Capture the cell that displays the provided text and extract its [X, Y] central coordinate. 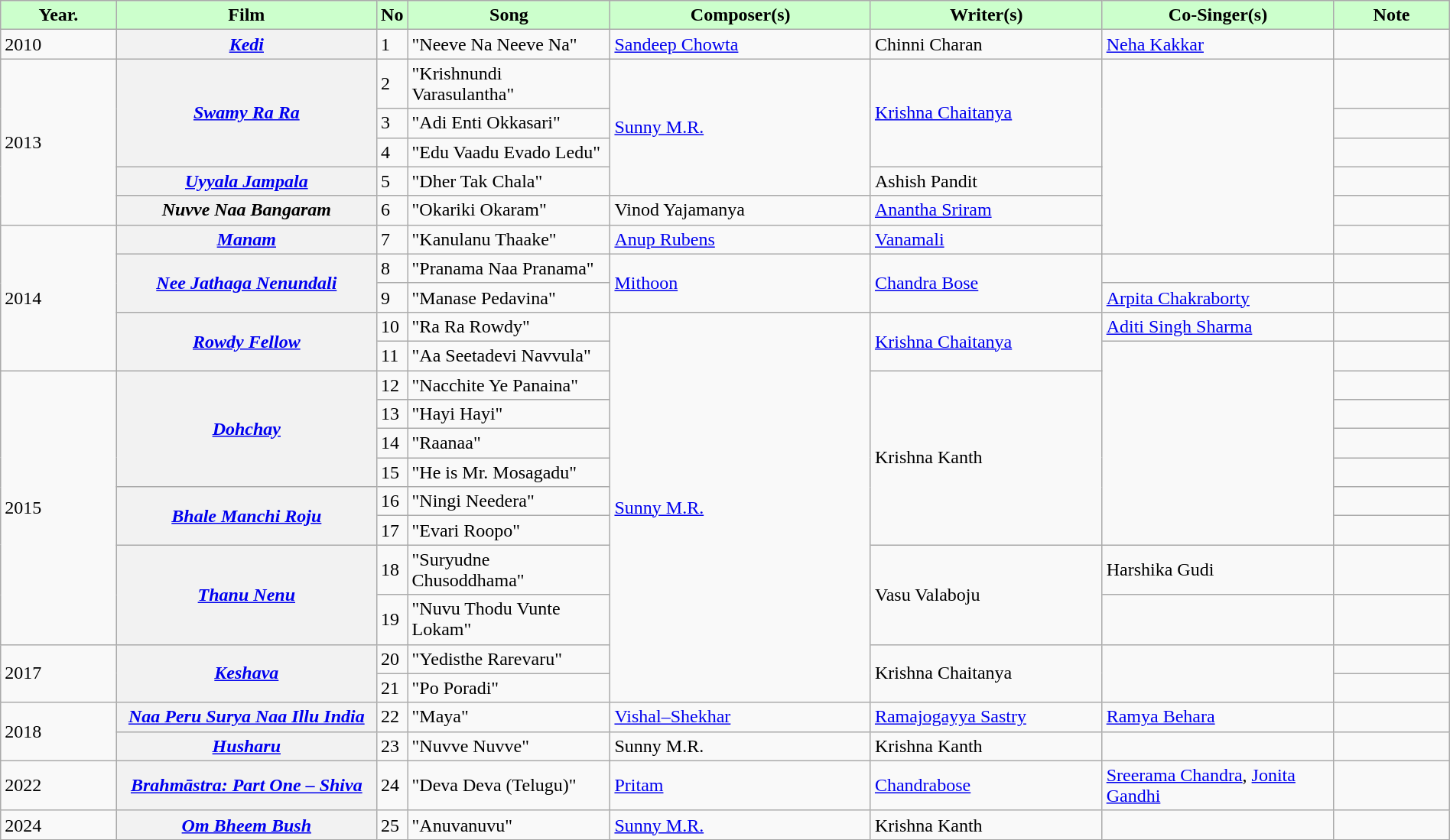
Om Bheem Bush [246, 825]
"Okariki Okaram" [509, 210]
"Hayi Hayi" [509, 414]
"Nuvve Nuvve" [509, 746]
"Suryudne Chusoddhama" [509, 570]
"Ra Ra Rowdy" [509, 326]
Composer(s) [740, 15]
2013 [58, 142]
7 [392, 239]
2018 [58, 731]
"Kanulanu Thaake" [509, 239]
Naa Peru Surya Naa Illu India [246, 717]
3 [392, 123]
18 [392, 570]
Ramajogayya Sastry [987, 717]
Writer(s) [987, 15]
Thanu Nenu [246, 595]
Nee Jathaga Nenundali [246, 283]
Note [1392, 15]
2010 [58, 44]
"Edu Vaadu Evado Ledu" [509, 152]
Chinni Charan [987, 44]
19 [392, 619]
10 [392, 326]
Husharu [246, 746]
Ramya Behara [1218, 717]
Neha Kakkar [1218, 44]
Anup Rubens [740, 239]
Swamy Ra Ra [246, 113]
Vinod Yajamanya [740, 210]
22 [392, 717]
Keshava [246, 673]
15 [392, 472]
21 [392, 688]
"Nacchite Ye Panaina" [509, 384]
"Po Poradi" [509, 688]
Mithoon [740, 283]
"Raanaa" [509, 443]
Aditi Singh Sharma [1218, 326]
Song [509, 15]
Film [246, 15]
2014 [58, 297]
"Krishnundi Varasulantha" [509, 84]
Sreerama Chandra, Jonita Gandhi [1218, 786]
14 [392, 443]
Kedi [246, 44]
Vishal–Shekhar [740, 717]
Sandeep Chowta [740, 44]
"Deva Deva (Telugu)" [509, 786]
Co-Singer(s) [1218, 15]
2022 [58, 786]
Vasu Valaboju [987, 595]
1 [392, 44]
"Adi Enti Okkasari" [509, 123]
2015 [58, 507]
"Yedisthe Rarevaru" [509, 659]
8 [392, 268]
Rowdy Fellow [246, 341]
Anantha Sriram [987, 210]
17 [392, 530]
Brahmāstra: Part One – Shiva [246, 786]
23 [392, 746]
Chandrabose [987, 786]
25 [392, 825]
Arpita Chakraborty [1218, 297]
6 [392, 210]
"Pranama Naa Pranama" [509, 268]
"Ningi Needera" [509, 501]
"Dher Tak Chala" [509, 181]
Harshika Gudi [1218, 570]
Chandra Bose [987, 283]
20 [392, 659]
No [392, 15]
"Aa Seetadevi Navvula" [509, 355]
11 [392, 355]
"Evari Roopo" [509, 530]
16 [392, 501]
13 [392, 414]
4 [392, 152]
Uyyala Jampala [246, 181]
24 [392, 786]
Year. [58, 15]
2017 [58, 673]
Nuvve Naa Bangaram [246, 210]
Vanamali [987, 239]
"Manase Pedavina" [509, 297]
Bhale Manchi Roju [246, 516]
"Nuvu Thodu Vunte Lokam" [509, 619]
2 [392, 84]
Ashish Pandit [987, 181]
"Neeve Na Neeve Na" [509, 44]
2024 [58, 825]
5 [392, 181]
9 [392, 297]
Pritam [740, 786]
12 [392, 384]
"Maya" [509, 717]
Manam [246, 239]
Dohchay [246, 428]
"Anuvanuvu" [509, 825]
"He is Mr. Mosagadu" [509, 472]
